Return (x, y) of the center of cell containing provided text 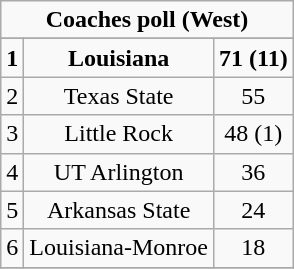
Louisiana-Monroe (119, 248)
55 (253, 96)
UT Arlington (119, 172)
Arkansas State (119, 210)
Texas State (119, 96)
18 (253, 248)
Louisiana (119, 58)
6 (12, 248)
5 (12, 210)
3 (12, 134)
36 (253, 172)
4 (12, 172)
24 (253, 210)
2 (12, 96)
48 (1) (253, 134)
1 (12, 58)
Little Rock (119, 134)
71 (11) (253, 58)
Coaches poll (West) (147, 20)
